Extract the [X, Y] coordinate from the center of the cell holding the provided text.  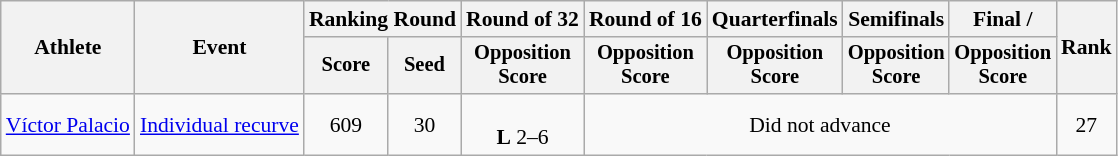
Round of 32 [522, 19]
L 2–6 [522, 124]
Ranking Round [382, 19]
Individual recurve [220, 124]
Final / [1002, 19]
Score [346, 66]
Round of 16 [646, 19]
609 [346, 124]
27 [1086, 124]
Quarterfinals [775, 19]
Event [220, 48]
30 [424, 124]
Athlete [68, 48]
Seed [424, 66]
Did not advance [820, 124]
Rank [1086, 48]
Semifinals [896, 19]
Víctor Palacio [68, 124]
